Scan for the cell matching the given text and deliver its (X, Y) coordinate at center. 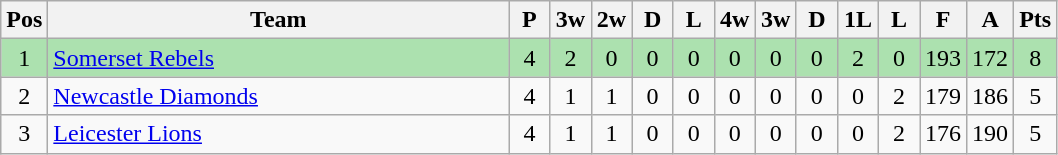
186 (990, 96)
179 (944, 96)
1L (858, 20)
Pts (1036, 20)
4w (734, 20)
3 (24, 134)
Somerset Rebels (278, 58)
F (944, 20)
Pos (24, 20)
Team (278, 20)
190 (990, 134)
2w (612, 20)
P (530, 20)
172 (990, 58)
A (990, 20)
176 (944, 134)
Newcastle Diamonds (278, 96)
8 (1036, 58)
193 (944, 58)
Leicester Lions (278, 134)
